Return [X, Y] of the center of cell containing provided text 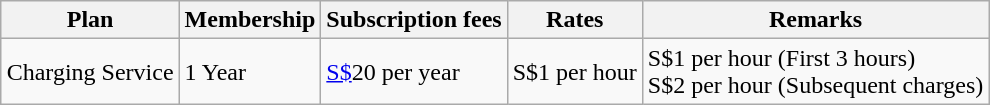
1 Year [250, 72]
Membership [250, 20]
S$1 per hour [574, 72]
Subscription fees [414, 20]
S$1 per hour (First 3 hours) S$2 per hour (Subsequent charges) [816, 72]
Remarks [816, 20]
Plan [90, 20]
Charging Service [90, 72]
Rates [574, 20]
S$20 per year [414, 72]
